From the cell containing the given text, extract its center point as (x, y) coordinate. 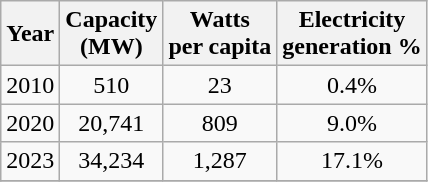
34,234 (112, 161)
Electricity generation % (352, 34)
Capacity (MW) (112, 34)
20,741 (112, 123)
Year (30, 34)
1,287 (220, 161)
809 (220, 123)
9.0% (352, 123)
2020 (30, 123)
510 (112, 85)
Watts per capita (220, 34)
23 (220, 85)
2023 (30, 161)
17.1% (352, 161)
2010 (30, 85)
0.4% (352, 85)
